Return (X, Y) of the center of cell containing provided text 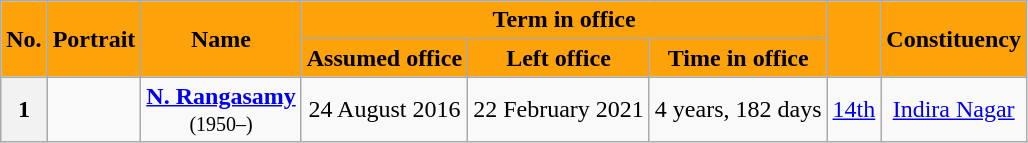
22 February 2021 (559, 110)
Name (221, 39)
24 August 2016 (384, 110)
Time in office (738, 58)
Assumed office (384, 58)
14th (854, 110)
4 years, 182 days (738, 110)
1 (24, 110)
N. Rangasamy(1950–) (221, 110)
No. (24, 39)
Left office (559, 58)
Constituency (954, 39)
Term in office (564, 20)
Portrait (94, 39)
Indira Nagar (954, 110)
